Return (X, Y) of the center of cell containing provided text 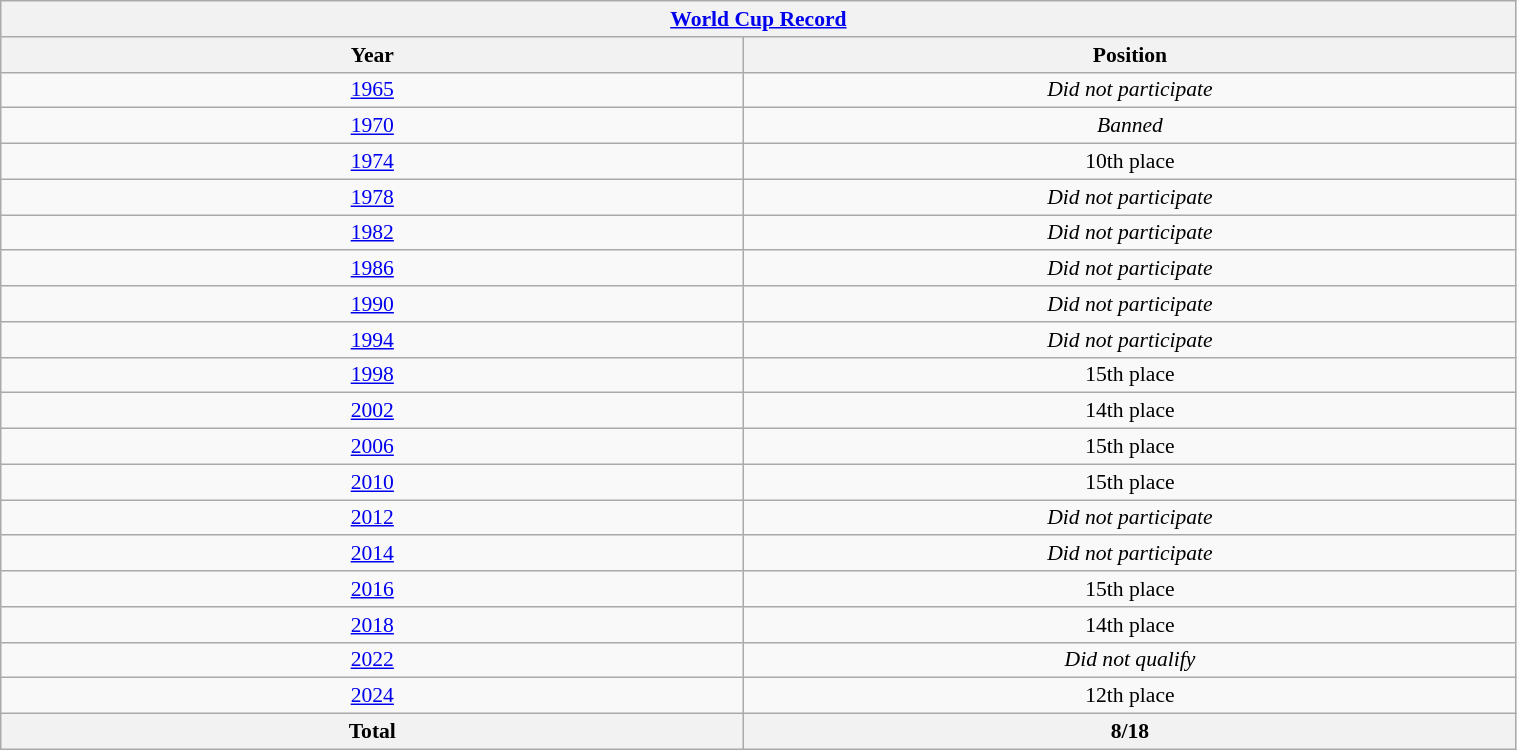
1974 (372, 162)
Banned (1130, 126)
8/18 (1130, 732)
Position (1130, 55)
1990 (372, 304)
1994 (372, 340)
2012 (372, 518)
Year (372, 55)
2002 (372, 411)
World Cup Record (758, 19)
2010 (372, 482)
2016 (372, 589)
1998 (372, 375)
1970 (372, 126)
2024 (372, 696)
2018 (372, 625)
1965 (372, 90)
10th place (1130, 162)
2014 (372, 554)
1986 (372, 269)
2006 (372, 447)
1978 (372, 197)
1982 (372, 233)
12th place (1130, 696)
2022 (372, 660)
Total (372, 732)
Did not qualify (1130, 660)
